Detect which cell encompasses the target text, then output its (X, Y) center coordinate. 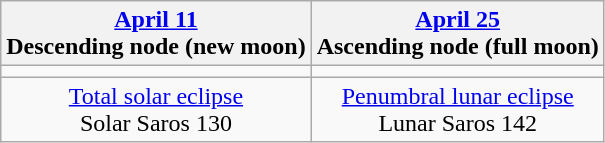
April 11Descending node (new moon) (156, 34)
Penumbral lunar eclipseLunar Saros 142 (458, 110)
April 25Ascending node (full moon) (458, 34)
Total solar eclipseSolar Saros 130 (156, 110)
